Capture the cell that displays the provided text and extract its (X, Y) central coordinate. 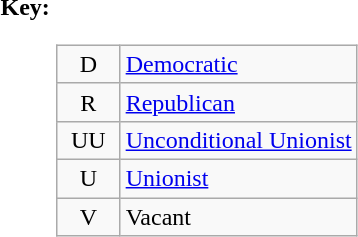
V (89, 217)
UU (89, 140)
Vacant (238, 217)
U (89, 178)
R (89, 102)
Unionist (238, 178)
D (89, 64)
Democratic (238, 64)
Unconditional Unionist (238, 140)
Republican (238, 102)
